Extract the [X, Y] coordinate from the center of the cell holding the provided text.  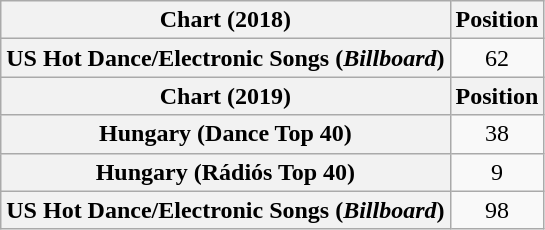
Chart (2018) [226, 20]
98 [497, 210]
62 [497, 58]
9 [497, 172]
38 [497, 134]
Hungary (Dance Top 40) [226, 134]
Hungary (Rádiós Top 40) [226, 172]
Chart (2019) [226, 96]
